Output the (X, Y) coordinate of the center of the cell containing the given text.  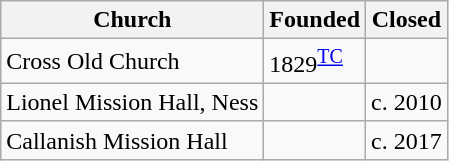
c. 2017 (407, 140)
Lionel Mission Hall, Ness (132, 102)
Cross Old Church (132, 62)
Callanish Mission Hall (132, 140)
Closed (407, 20)
Church (132, 20)
Founded (315, 20)
1829TC (315, 62)
c. 2010 (407, 102)
